For the text-containing cell, return its midpoint in (x, y) coordinate format. 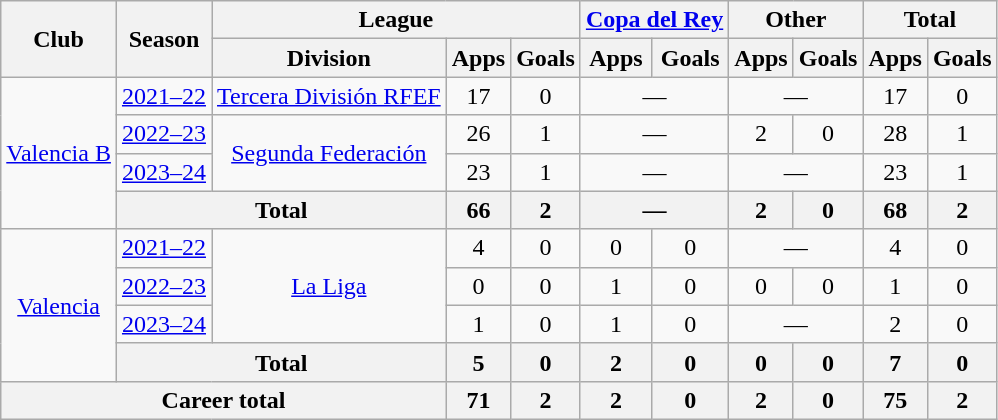
League (396, 20)
26 (478, 134)
Tercera División RFEF (330, 96)
Segunda Federación (330, 153)
Valencia (59, 305)
28 (895, 134)
Copa del Rey (654, 20)
Valencia B (59, 153)
75 (895, 400)
Division (330, 58)
71 (478, 400)
Career total (224, 400)
La Liga (330, 286)
Other (796, 20)
7 (895, 362)
Season (164, 39)
68 (895, 210)
66 (478, 210)
5 (478, 362)
Club (59, 39)
